From the cell containing the given text, extract its center point as (x, y) coordinate. 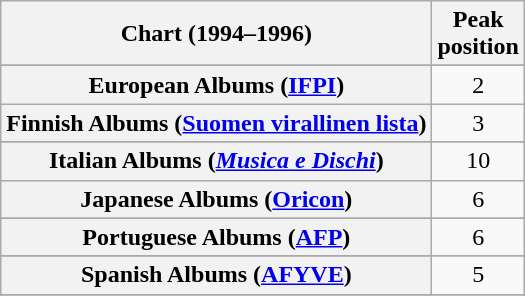
Portuguese Albums (AFP) (216, 237)
10 (478, 161)
3 (478, 123)
European Albums (IFPI) (216, 85)
2 (478, 85)
Italian Albums (Musica e Dischi) (216, 161)
Finnish Albums (Suomen virallinen lista) (216, 123)
Japanese Albums (Oricon) (216, 199)
Chart (1994–1996) (216, 34)
Peakposition (478, 34)
5 (478, 275)
Spanish Albums (AFYVE) (216, 275)
